Determine the [x, y] coordinate at the center of the cell enclosing the given text.  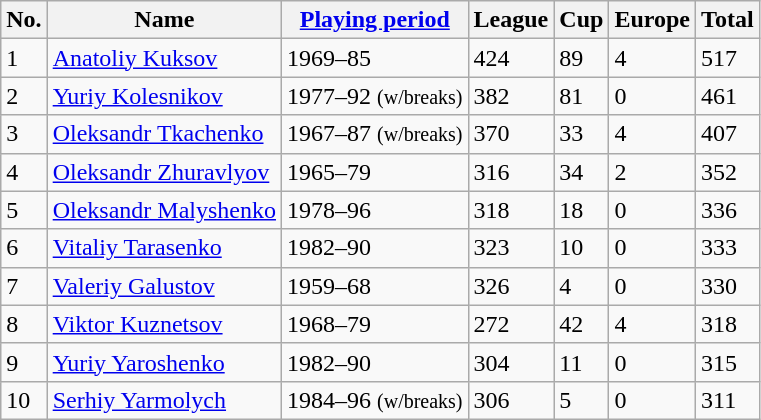
1967–87 (w/breaks) [376, 134]
81 [582, 96]
517 [728, 58]
352 [728, 172]
Total [728, 20]
1978–96 [376, 210]
1968–79 [376, 324]
3 [24, 134]
1977–92 (w/breaks) [376, 96]
89 [582, 58]
461 [728, 96]
1965–79 [376, 172]
Oleksandr Zhuravlyov [164, 172]
323 [511, 248]
370 [511, 134]
Oleksandr Malyshenko [164, 210]
Anatoliy Kuksov [164, 58]
Viktor Kuznetsov [164, 324]
11 [582, 362]
33 [582, 134]
Oleksandr Tkachenko [164, 134]
Vitaliy Tarasenko [164, 248]
382 [511, 96]
424 [511, 58]
1969–85 [376, 58]
7 [24, 286]
330 [728, 286]
Serhiy Yarmolych [164, 400]
316 [511, 172]
306 [511, 400]
272 [511, 324]
Playing period [376, 20]
Name [164, 20]
333 [728, 248]
Yuriy Yaroshenko [164, 362]
336 [728, 210]
9 [24, 362]
315 [728, 362]
Europe [652, 20]
42 [582, 324]
1959–68 [376, 286]
Valeriy Galustov [164, 286]
34 [582, 172]
No. [24, 20]
326 [511, 286]
407 [728, 134]
311 [728, 400]
1984–96 (w/breaks) [376, 400]
Yuriy Kolesnikov [164, 96]
8 [24, 324]
304 [511, 362]
1 [24, 58]
18 [582, 210]
Cup [582, 20]
6 [24, 248]
League [511, 20]
